Find where the given text appears and provide that cell's center as (x, y) coordinate. 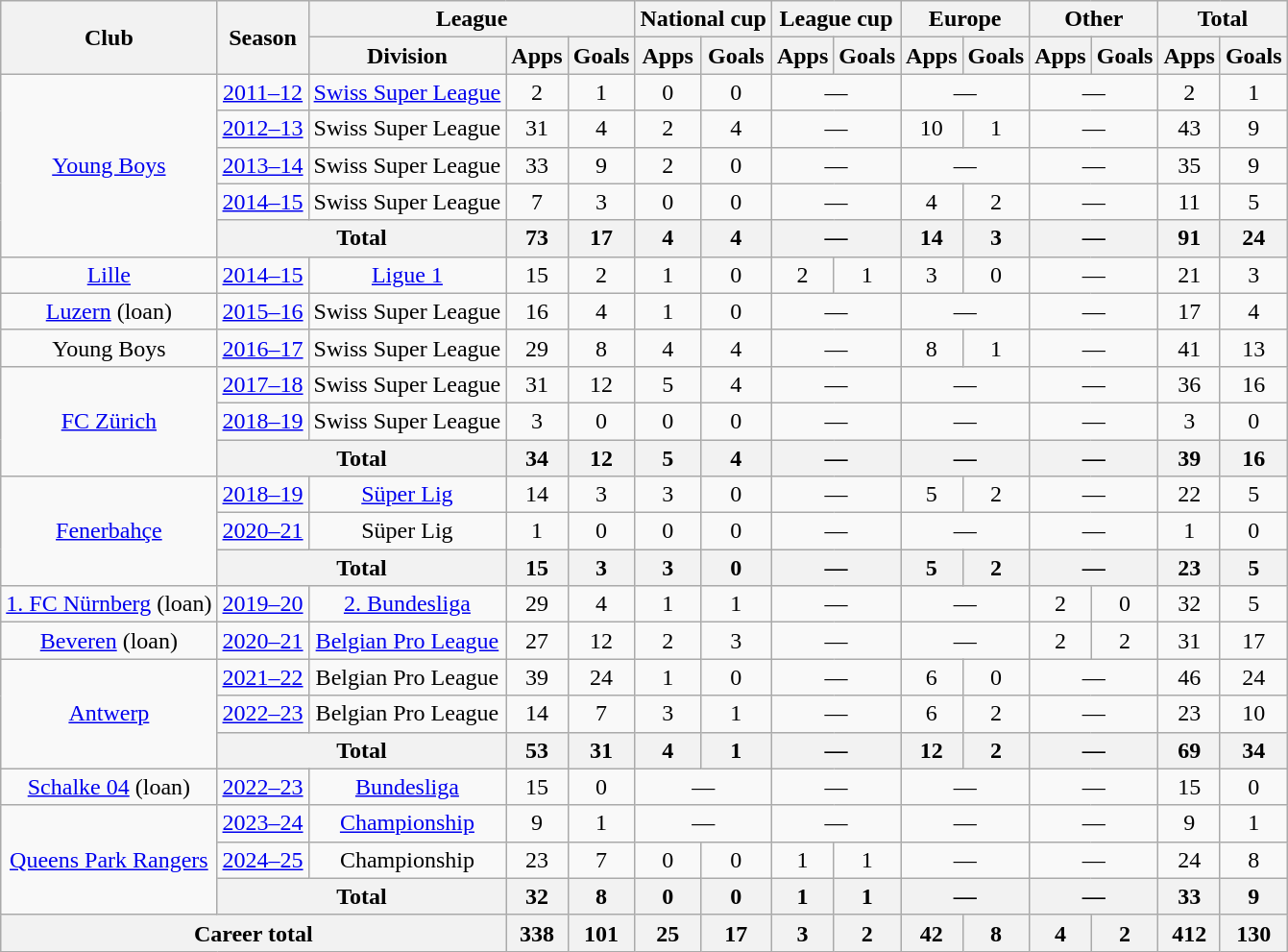
2017–18 (263, 384)
21 (1189, 275)
Bundesliga (407, 787)
League (472, 19)
Club (109, 37)
35 (1189, 165)
27 (537, 641)
Lille (109, 275)
Division (407, 56)
25 (668, 933)
Beveren (loan) (109, 641)
412 (1189, 933)
2023–24 (263, 823)
FC Zürich (109, 421)
National cup (703, 19)
2019–20 (263, 604)
91 (1189, 238)
41 (1189, 348)
League cup (836, 19)
42 (932, 933)
Antwerp (109, 714)
43 (1189, 129)
338 (537, 933)
46 (1189, 677)
2016–17 (263, 348)
2011–12 (263, 92)
36 (1189, 384)
73 (537, 238)
2024–25 (263, 860)
1. FC Nürnberg (loan) (109, 604)
Luzern (loan) (109, 311)
101 (601, 933)
11 (1189, 202)
Other (1094, 19)
Schalke 04 (loan) (109, 787)
Europe (965, 19)
2013–14 (263, 165)
69 (1189, 750)
Queens Park Rangers (109, 860)
Fenerbahçe (109, 531)
Season (263, 37)
53 (537, 750)
2. Bundesliga (407, 604)
2012–13 (263, 129)
2015–16 (263, 311)
Ligue 1 (407, 275)
13 (1253, 348)
22 (1189, 495)
130 (1253, 933)
Career total (254, 933)
2021–22 (263, 677)
